Return the (x, y) coordinate for the center point of the cell that contains the specified text.  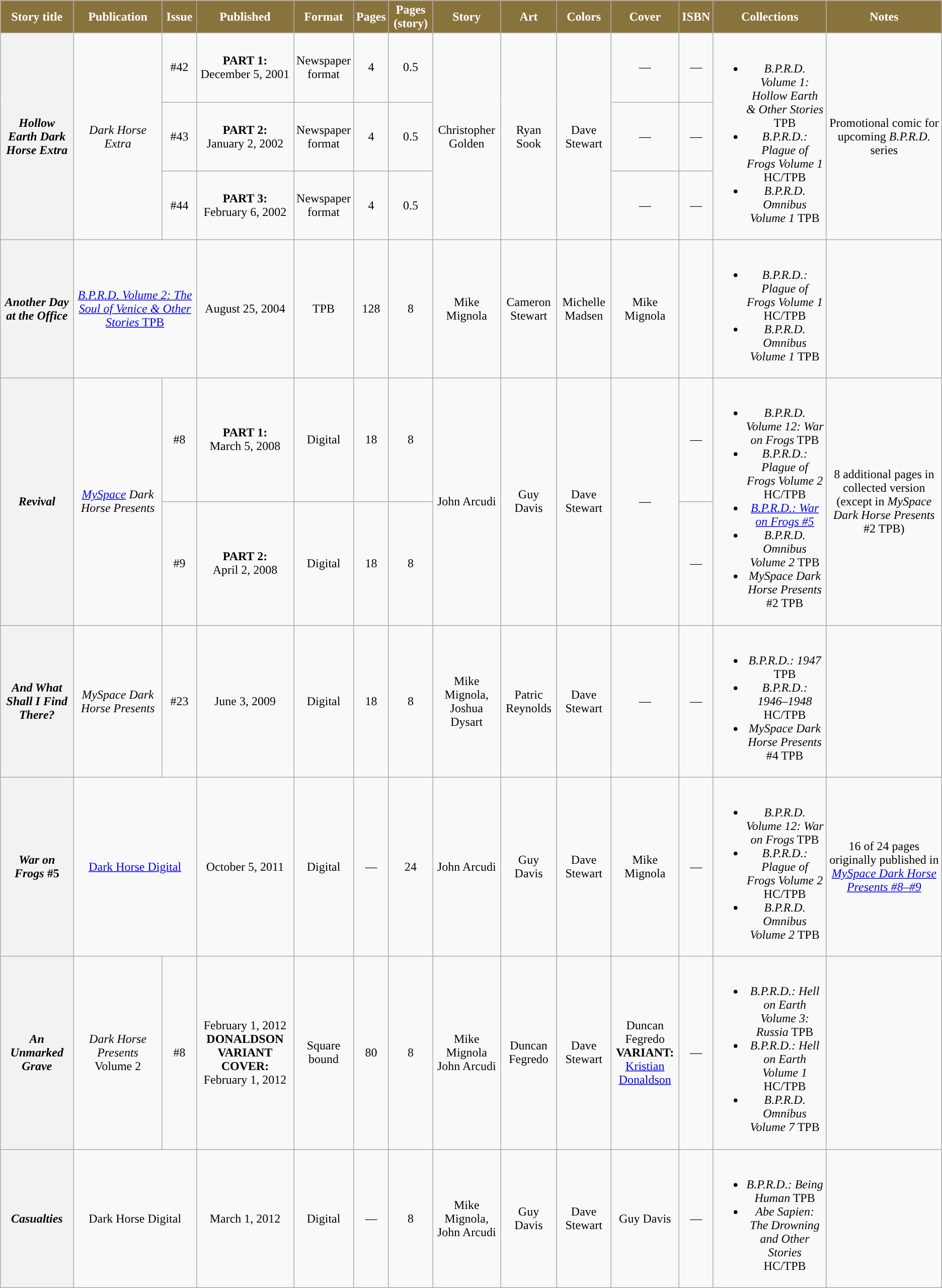
Pages (371, 17)
B.P.R.D.: Hell on Earth Volume 3: Russia TPBB.P.R.D.: Hell on Earth Volume 1 HC/TPBB.P.R.D. Omnibus Volume 7 TPB (770, 1053)
PART 3:February 6, 2002 (245, 205)
Revival (37, 501)
Patric Reynolds (529, 701)
B.P.R.D.: Being Human TPBAbe Sapien: The Drowning and Other Stories HC/TPB (770, 1218)
B.P.R.D. Volume 2: The Soul of Venice & Other Stories TPB (135, 309)
Dark Horse PresentsVolume 2 (118, 1053)
TPB (324, 309)
B.P.R.D.: Plague of Frogs Volume 1 HC/TPBB.P.R.D. Omnibus Volume 1 TPB (770, 309)
Mike MignolaJohn Arcudi (467, 1053)
June 3, 2009 (245, 701)
#44 (179, 205)
Published (245, 17)
B.P.R.D.: 1947 TPBB.P.R.D.: 1946–1948 HC/TPBMySpace Dark Horse Presents #4 TPB (770, 701)
Colors (584, 17)
Mike Mignola,Joshua Dysart (467, 701)
#42 (179, 67)
B.P.R.D. Volume 12: War on Frogs TPBB.P.R.D.: Plague of Frogs Volume 2 HC/TPBB.P.R.D. Omnibus Volume 2 TPB (770, 867)
War on Frogs #5 (37, 867)
October 5, 2011 (245, 867)
March 1, 2012 (245, 1218)
B.P.R.D. Volume 1: Hollow Earth & Other Stories TPBB.P.R.D.: Plague of Frogs Volume 1 HC/TPBB.P.R.D. Omnibus Volume 1 TPB (770, 136)
Duncan FegredoVARIANT:Kristian Donaldson (645, 1053)
Format (324, 17)
PART 1:December 5, 2001 (245, 67)
Issue (179, 17)
And What Shall I Find There? (37, 701)
Mike Mignola,John Arcudi (467, 1218)
Pages (story) (411, 17)
Michelle Madsen (584, 309)
8 additional pages in collected version (except in MySpace Dark Horse Presents #2 TPB) (884, 501)
Cameron Stewart (529, 309)
February 1, 2012DONALDSON VARIANT COVER:February 1, 2012 (245, 1053)
16 of 24 pages originally published in MySpace Dark Horse Presents #8–#9 (884, 867)
Duncan Fegredo (529, 1053)
Story (467, 17)
Another Day at the Office (37, 309)
PART 2:January 2, 2002 (245, 136)
ISBN (696, 17)
Publication (118, 17)
Story title (37, 17)
PART 1:March 5, 2008 (245, 440)
Squarebound (324, 1053)
Collections (770, 17)
Cover (645, 17)
August 25, 2004 (245, 309)
Notes (884, 17)
128 (371, 309)
#9 (179, 563)
An Unmarked Grave (37, 1053)
Ryan Sook (529, 136)
Christopher Golden (467, 136)
PART 2:April 2, 2008 (245, 563)
Promotional comic for upcoming B.P.R.D. series (884, 136)
24 (411, 867)
#43 (179, 136)
Dark Horse Extra (118, 136)
Casualties (37, 1218)
Hollow Earth Dark Horse Extra (37, 136)
80 (371, 1053)
#23 (179, 701)
Art (529, 17)
